Return [X, Y] of the center of cell containing provided text 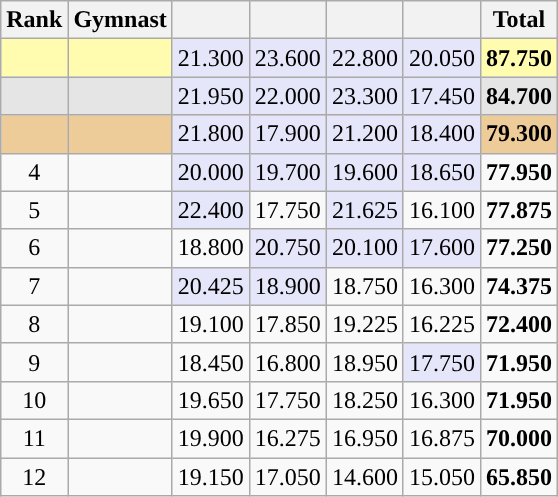
9 [34, 362]
16.275 [288, 438]
11 [34, 438]
23.600 [288, 58]
20.000 [210, 172]
72.400 [520, 324]
20.750 [288, 248]
70.000 [520, 438]
21.625 [364, 210]
84.700 [520, 96]
19.100 [210, 324]
20.050 [442, 58]
10 [34, 400]
19.600 [364, 172]
17.450 [442, 96]
74.375 [520, 286]
16.950 [364, 438]
21.950 [210, 96]
17.900 [288, 134]
19.700 [288, 172]
19.650 [210, 400]
18.650 [442, 172]
18.400 [442, 134]
20.100 [364, 248]
79.300 [520, 134]
16.225 [442, 324]
19.225 [364, 324]
65.850 [520, 477]
8 [34, 324]
21.800 [210, 134]
Rank [34, 20]
14.600 [364, 477]
21.300 [210, 58]
21.200 [364, 134]
15.050 [442, 477]
16.100 [442, 210]
18.900 [288, 286]
18.800 [210, 248]
23.300 [364, 96]
22.800 [364, 58]
16.800 [288, 362]
6 [34, 248]
17.600 [442, 248]
5 [34, 210]
7 [34, 286]
18.750 [364, 286]
20.425 [210, 286]
77.250 [520, 248]
77.875 [520, 210]
18.250 [364, 400]
17.050 [288, 477]
Total [520, 20]
19.900 [210, 438]
18.450 [210, 362]
4 [34, 172]
77.950 [520, 172]
87.750 [520, 58]
16.875 [442, 438]
22.000 [288, 96]
22.400 [210, 210]
19.150 [210, 477]
18.950 [364, 362]
17.850 [288, 324]
Gymnast [120, 20]
12 [34, 477]
